Search for the cell housing the specified text and yield its (X, Y) center coordinate. 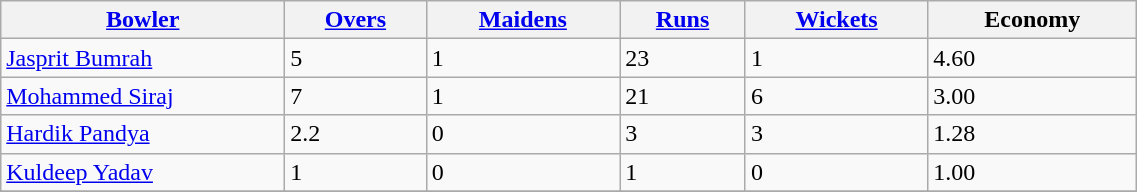
Economy (1032, 20)
Mohammed Siraj (143, 96)
4.60 (1032, 58)
21 (683, 96)
Maidens (523, 20)
6 (836, 96)
Overs (356, 20)
Kuldeep Yadav (143, 172)
5 (356, 58)
3.00 (1032, 96)
23 (683, 58)
Runs (683, 20)
2.2 (356, 134)
Jasprit Bumrah (143, 58)
Wickets (836, 20)
1.00 (1032, 172)
Bowler (143, 20)
7 (356, 96)
Hardik Pandya (143, 134)
1.28 (1032, 134)
